Search for the cell housing the specified text and yield its [x, y] center coordinate. 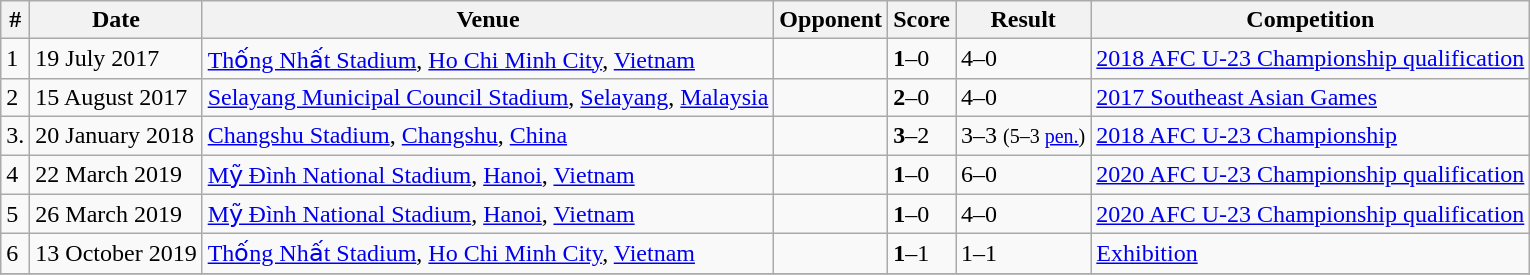
Exhibition [1310, 254]
Changshu Stadium, Changshu, China [488, 135]
2017 Southeast Asian Games [1310, 97]
# [16, 20]
2 [16, 97]
26 March 2019 [116, 214]
15 August 2017 [116, 97]
Score [922, 20]
1 [16, 59]
4 [16, 174]
Venue [488, 20]
6–0 [1024, 174]
13 October 2019 [116, 254]
2018 AFC U-23 Championship [1310, 135]
2018 AFC U-23 Championship qualification [1310, 59]
Selayang Municipal Council Stadium, Selayang, Malaysia [488, 97]
2–0 [922, 97]
Result [1024, 20]
Competition [1310, 20]
6 [16, 254]
3–2 [922, 135]
5 [16, 214]
Opponent [831, 20]
20 January 2018 [116, 135]
3. [16, 135]
22 March 2019 [116, 174]
19 July 2017 [116, 59]
Date [116, 20]
3–3 (5–3 pen.) [1024, 135]
